Return the [x, y] coordinate for the center point of the cell that contains the specified text.  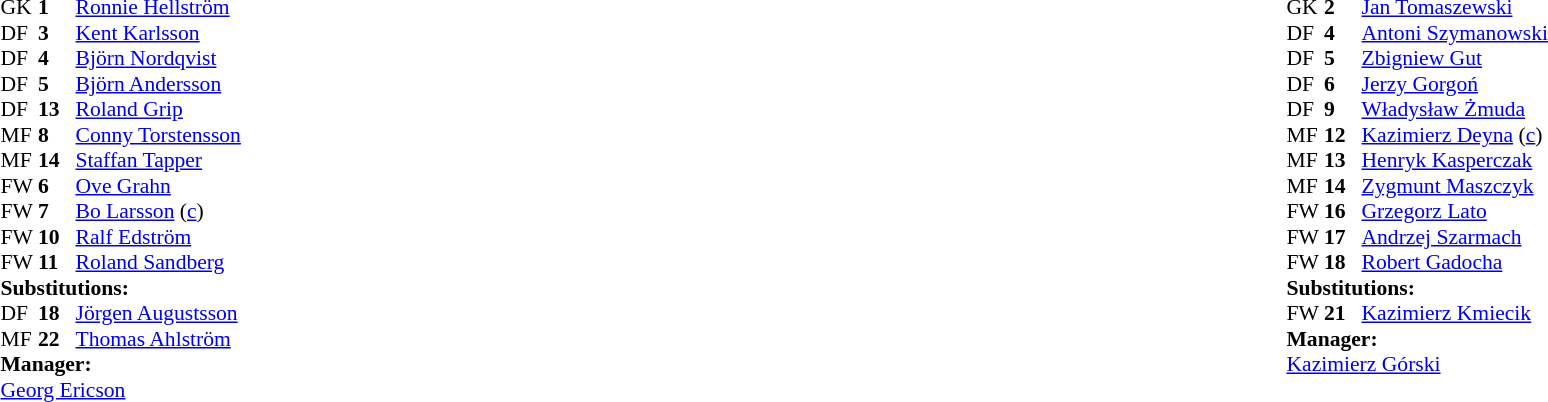
Bo Larsson (c) [158, 211]
Henryk Kasperczak [1454, 161]
10 [57, 237]
Władysław Żmuda [1454, 109]
12 [1343, 135]
Roland Sandberg [158, 263]
Kent Karlsson [158, 33]
Zbigniew Gut [1454, 59]
Robert Gadocha [1454, 263]
Jörgen Augustsson [158, 313]
Kazimierz Górski [1416, 365]
Thomas Ahlström [158, 339]
Antoni Szymanowski [1454, 33]
9 [1343, 109]
Kazimierz Deyna (c) [1454, 135]
Staffan Tapper [158, 161]
Kazimierz Kmiecik [1454, 313]
22 [57, 339]
11 [57, 263]
Conny Torstensson [158, 135]
17 [1343, 237]
Jerzy Gorgoń [1454, 84]
Grzegorz Lato [1454, 211]
8 [57, 135]
Björn Andersson [158, 84]
Roland Grip [158, 109]
Björn Nordqvist [158, 59]
Ralf Edström [158, 237]
Andrzej Szarmach [1454, 237]
21 [1343, 313]
Ove Grahn [158, 186]
Zygmunt Maszczyk [1454, 186]
7 [57, 211]
3 [57, 33]
16 [1343, 211]
